Locate the cell with the specified text and output its (X, Y) center coordinate. 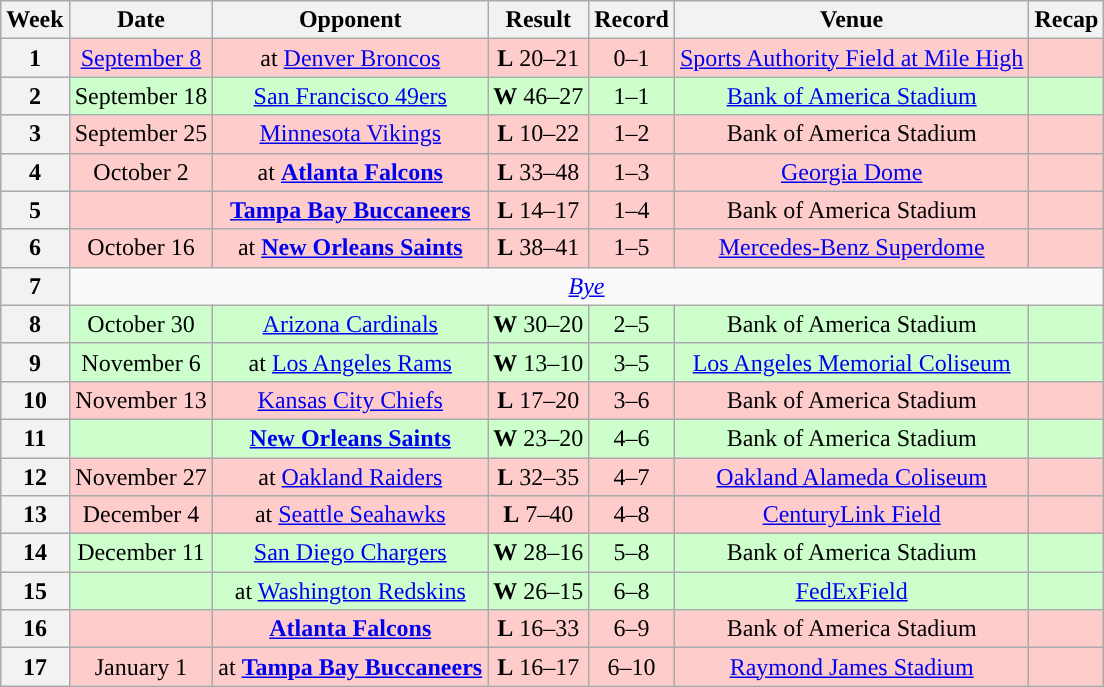
San Diego Chargers (350, 553)
CenturyLink Field (851, 515)
W 13–10 (538, 362)
Week (35, 20)
at Washington Redskins (350, 591)
September 18 (141, 96)
September 8 (141, 58)
L 10–22 (538, 134)
New Orleans Saints (350, 438)
W 30–20 (538, 324)
3–5 (632, 362)
October 2 (141, 172)
November 13 (141, 400)
12 (35, 477)
L 32–35 (538, 477)
2 (35, 96)
5–8 (632, 553)
4 (35, 172)
L 33–48 (538, 172)
at Seattle Seahawks (350, 515)
Venue (851, 20)
2–5 (632, 324)
October 30 (141, 324)
4–7 (632, 477)
1 (35, 58)
14 (35, 553)
Record (632, 20)
L 20–21 (538, 58)
at Denver Broncos (350, 58)
Recap (1066, 20)
at New Orleans Saints (350, 248)
16 (35, 629)
W 23–20 (538, 438)
0–1 (632, 58)
Arizona Cardinals (350, 324)
L 7–40 (538, 515)
5 (35, 210)
Kansas City Chiefs (350, 400)
at Atlanta Falcons (350, 172)
January 1 (141, 667)
October 16 (141, 248)
10 (35, 400)
Minnesota Vikings (350, 134)
FedExField (851, 591)
L 17–20 (538, 400)
September 25 (141, 134)
at Tampa Bay Buccaneers (350, 667)
W 26–15 (538, 591)
3 (35, 134)
7 (35, 286)
November 6 (141, 362)
L 14–17 (538, 210)
8 (35, 324)
Los Angeles Memorial Coliseum (851, 362)
November 27 (141, 477)
1–5 (632, 248)
4–8 (632, 515)
6–10 (632, 667)
1–1 (632, 96)
1–3 (632, 172)
San Francisco 49ers (350, 96)
9 (35, 362)
6–8 (632, 591)
6 (35, 248)
W 46–27 (538, 96)
Tampa Bay Buccaneers (350, 210)
December 4 (141, 515)
15 (35, 591)
L 16–17 (538, 667)
at Oakland Raiders (350, 477)
December 11 (141, 553)
Bye (586, 286)
3–6 (632, 400)
Mercedes-Benz Superdome (851, 248)
Date (141, 20)
Result (538, 20)
Georgia Dome (851, 172)
at Los Angeles Rams (350, 362)
13 (35, 515)
1–2 (632, 134)
W 28–16 (538, 553)
1–4 (632, 210)
Oakland Alameda Coliseum (851, 477)
L 16–33 (538, 629)
4–6 (632, 438)
Atlanta Falcons (350, 629)
11 (35, 438)
L 38–41 (538, 248)
6–9 (632, 629)
Raymond James Stadium (851, 667)
Opponent (350, 20)
Sports Authority Field at Mile High (851, 58)
17 (35, 667)
